Output the (X, Y) coordinate of the center of the cell containing the given text.  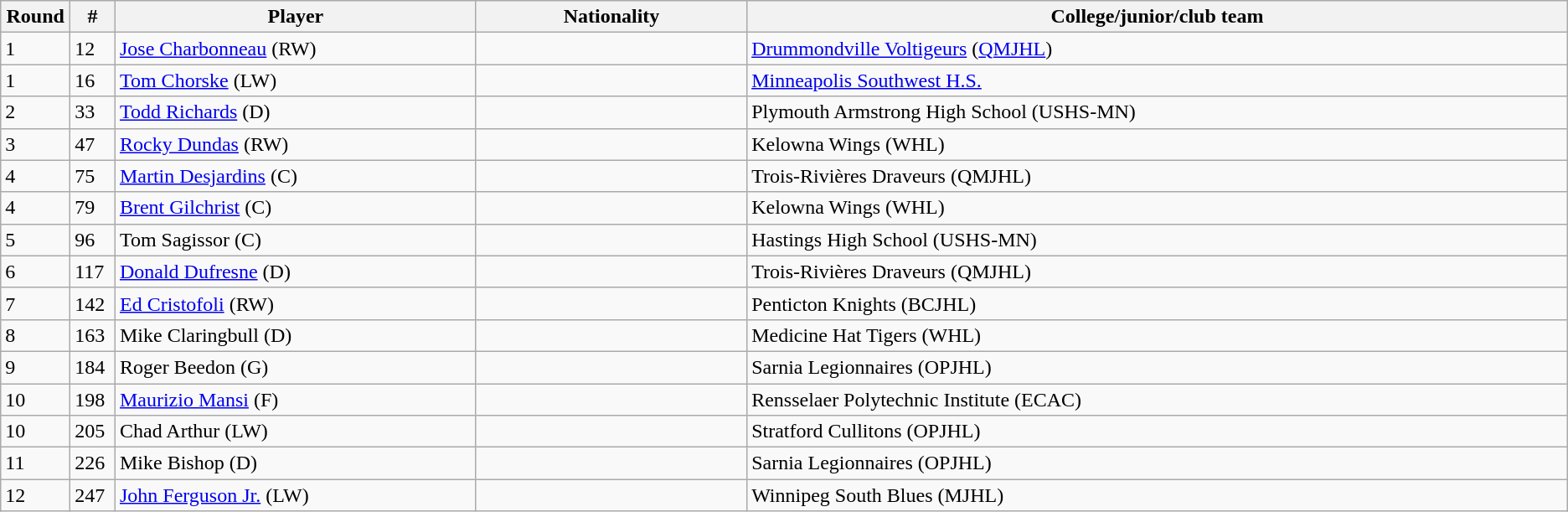
Chad Arthur (LW) (295, 432)
Rensselaer Polytechnic Institute (ECAC) (1158, 400)
Donald Dufresne (D) (295, 272)
247 (93, 495)
79 (93, 208)
9 (35, 367)
Tom Chorske (LW) (295, 80)
8 (35, 335)
John Ferguson Jr. (LW) (295, 495)
6 (35, 272)
Mike Claringbull (D) (295, 335)
117 (93, 272)
# (93, 17)
16 (93, 80)
33 (93, 112)
226 (93, 463)
Minneapolis Southwest H.S. (1158, 80)
Brent Gilchrist (C) (295, 208)
7 (35, 303)
Martin Desjardins (C) (295, 176)
Winnipeg South Blues (MJHL) (1158, 495)
142 (93, 303)
Ed Cristofoli (RW) (295, 303)
Nationality (611, 17)
Drummondville Voltigeurs (QMJHL) (1158, 49)
198 (93, 400)
Maurizio Mansi (F) (295, 400)
47 (93, 144)
Penticton Knights (BCJHL) (1158, 303)
Stratford Cullitons (OPJHL) (1158, 432)
11 (35, 463)
2 (35, 112)
184 (93, 367)
Todd Richards (D) (295, 112)
3 (35, 144)
College/junior/club team (1158, 17)
Jose Charbonneau (RW) (295, 49)
5 (35, 240)
Hastings High School (USHS-MN) (1158, 240)
75 (93, 176)
Medicine Hat Tigers (WHL) (1158, 335)
Player (295, 17)
163 (93, 335)
205 (93, 432)
Plymouth Armstrong High School (USHS-MN) (1158, 112)
Rocky Dundas (RW) (295, 144)
96 (93, 240)
Mike Bishop (D) (295, 463)
Round (35, 17)
Tom Sagissor (C) (295, 240)
Roger Beedon (G) (295, 367)
